Capture the cell that displays the provided text and extract its (X, Y) central coordinate. 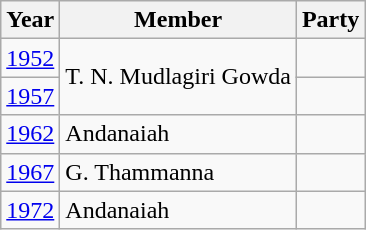
Year (30, 20)
1967 (30, 172)
1957 (30, 96)
G. Thammanna (178, 172)
1952 (30, 58)
1972 (30, 210)
Member (178, 20)
T. N. Mudlagiri Gowda (178, 77)
Party (330, 20)
1962 (30, 134)
